Search for the cell housing the specified text and yield its (x, y) center coordinate. 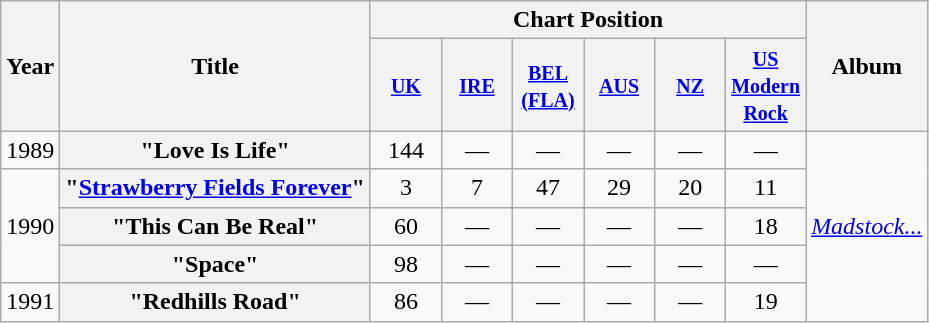
"This Can Be Real" (216, 226)
Album (867, 66)
1990 (30, 226)
UK (406, 85)
3 (406, 188)
60 (406, 226)
7 (476, 188)
98 (406, 264)
AUS (620, 85)
144 (406, 150)
86 (406, 302)
18 (766, 226)
Year (30, 66)
US Modern Rock (766, 85)
11 (766, 188)
19 (766, 302)
"Redhills Road" (216, 302)
Chart Position (588, 20)
Madstock... (867, 226)
Title (216, 66)
IRE (476, 85)
29 (620, 188)
"Love Is Life" (216, 150)
1991 (30, 302)
20 (690, 188)
"Space" (216, 264)
47 (548, 188)
BEL(FLA) (548, 85)
NZ (690, 85)
1989 (30, 150)
"Strawberry Fields Forever" (216, 188)
